Locate the cell with the specified text and output its (X, Y) center coordinate. 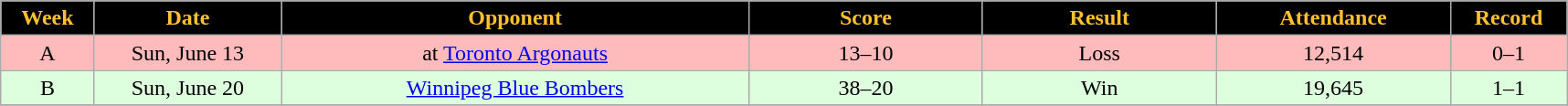
Date (188, 18)
Score (865, 18)
Opponent (515, 18)
at Toronto Argonauts (515, 53)
1–1 (1509, 88)
Record (1509, 18)
13–10 (865, 53)
Week (48, 18)
Winnipeg Blue Bombers (515, 88)
B (48, 88)
Result (1099, 18)
19,645 (1333, 88)
Win (1099, 88)
Sun, June 13 (188, 53)
A (48, 53)
38–20 (865, 88)
Loss (1099, 53)
Attendance (1333, 18)
Sun, June 20 (188, 88)
0–1 (1509, 53)
12,514 (1333, 53)
